Return the (X, Y) coordinate for the center point of the cell that contains the specified text.  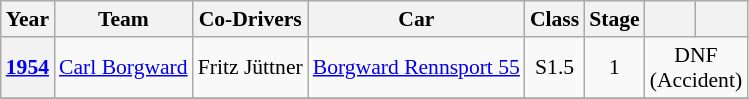
1954 (28, 68)
S1.5 (554, 68)
Borgward Rennsport 55 (416, 68)
Car (416, 19)
Stage (614, 19)
Fritz Jüttner (250, 68)
Carl Borgward (124, 68)
Co-Drivers (250, 19)
Team (124, 19)
DNF(Accident) (696, 68)
1 (614, 68)
Class (554, 19)
Year (28, 19)
